Return [X, Y] of the center of cell containing provided text 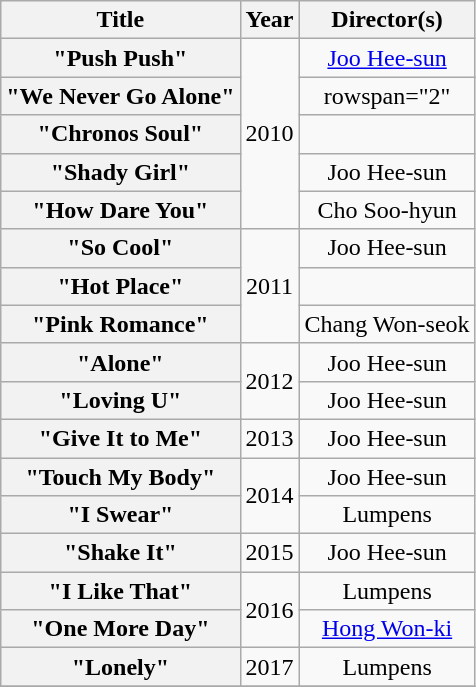
rowspan="2" [387, 96]
"One More Day" [120, 629]
"Touch My Body" [120, 477]
2016 [270, 610]
"Shady Girl" [120, 172]
Year [270, 20]
2012 [270, 381]
"So Cool" [120, 248]
2017 [270, 667]
Title [120, 20]
"We Never Go Alone" [120, 96]
Director(s) [387, 20]
Chang Won-seok [387, 324]
"Pink Romance" [120, 324]
"Shake It" [120, 553]
2010 [270, 134]
2014 [270, 496]
Hong Won-ki [387, 629]
"Alone" [120, 362]
"How Dare You" [120, 210]
"Give It to Me" [120, 438]
Cho Soo-hyun [387, 210]
"Hot Place" [120, 286]
"Lonely" [120, 667]
2011 [270, 286]
2015 [270, 553]
"I Swear" [120, 515]
"Push Push" [120, 58]
"Loving U" [120, 400]
2013 [270, 438]
"I Like That" [120, 591]
"Chronos Soul" [120, 134]
